Search for the cell housing the specified text and yield its [x, y] center coordinate. 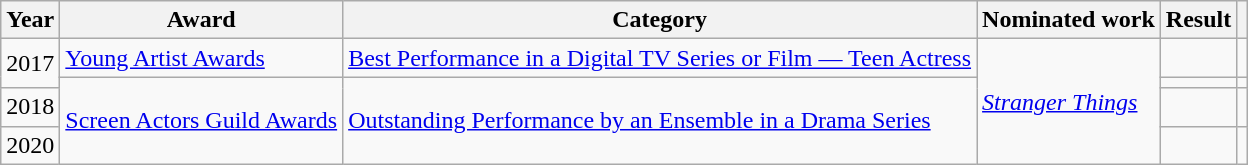
Category [660, 20]
Award [202, 20]
Outstanding Performance by an Ensemble in a Drama Series [660, 120]
2018 [30, 107]
2020 [30, 145]
2017 [30, 64]
Stranger Things [1069, 102]
Screen Actors Guild Awards [202, 120]
Young Artist Awards [202, 58]
Result [1198, 20]
Best Performance in a Digital TV Series or Film — Teen Actress [660, 58]
Nominated work [1069, 20]
Year [30, 20]
